Pinpoint the cell where the given text exists, returning its (X, Y) midpoint coordinate. 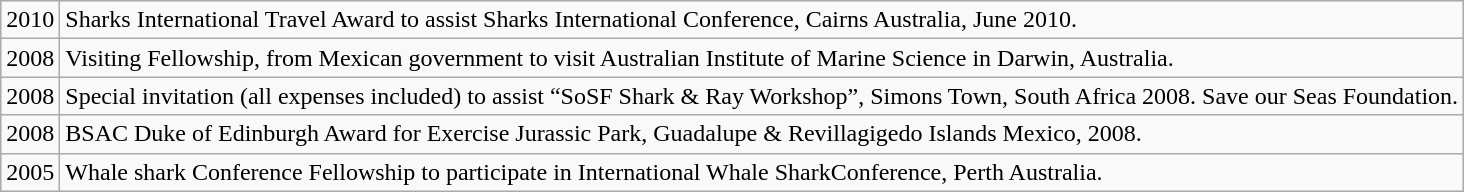
Visiting Fellowship, from Mexican government to visit Australian Institute of Marine Science in Darwin, Australia. (762, 58)
Sharks International Travel Award to assist Sharks International Conference, Cairns Australia, June 2010. (762, 20)
2010 (30, 20)
Whale shark Conference Fellowship to participate in International Whale SharkConference, Perth Australia. (762, 172)
2005 (30, 172)
BSAC Duke of Edinburgh Award for Exercise Jurassic Park, Guadalupe & Revillagigedo Islands Mexico, 2008. (762, 134)
Special invitation (all expenses included) to assist “SoSF Shark & Ray Workshop”, Simons Town, South Africa 2008. Save our Seas Foundation. (762, 96)
